Identify which cell holds the provided text, then report its (x, y) central coordinate. 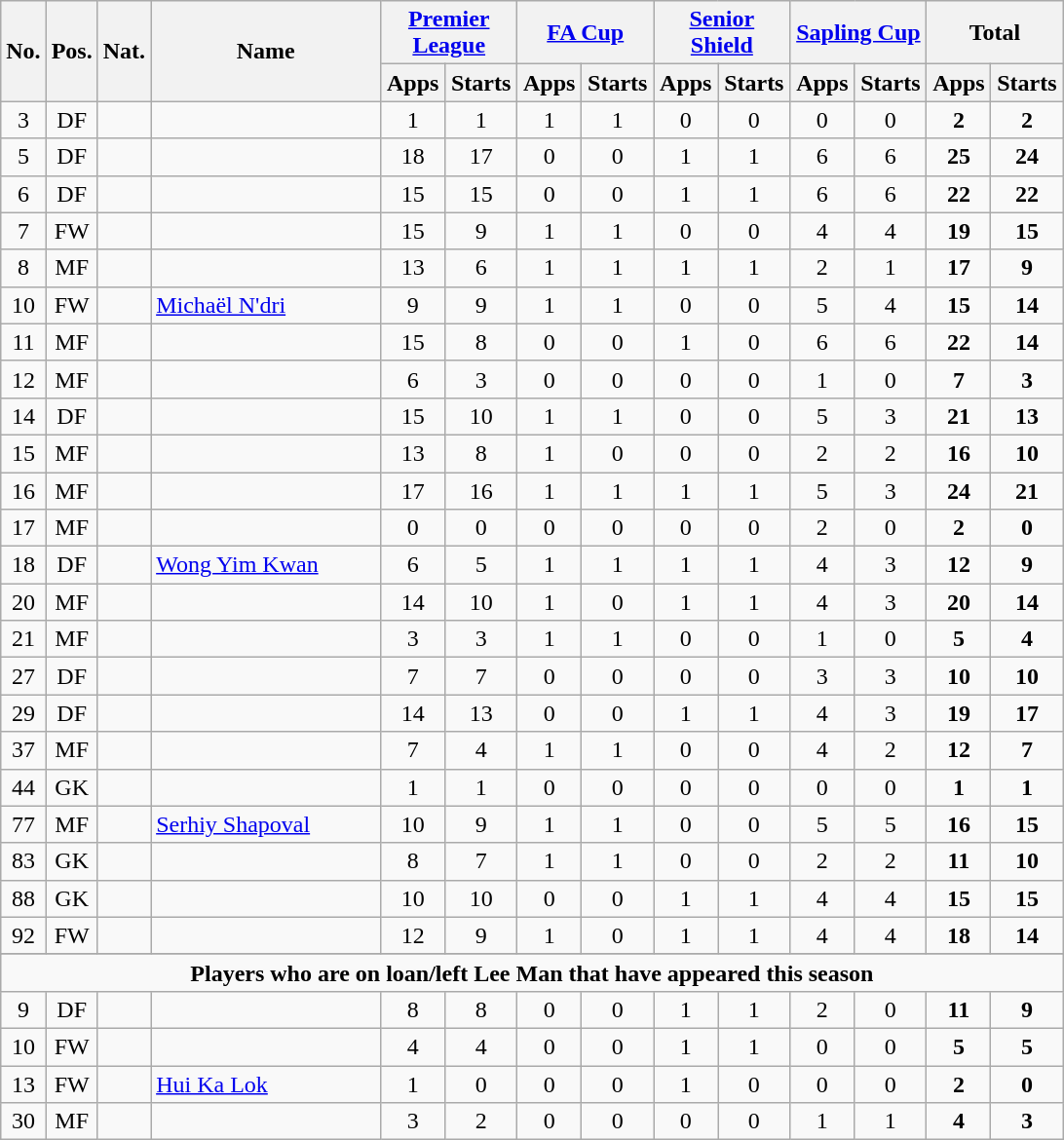
83 (23, 861)
25 (959, 157)
No. (23, 51)
Wong Yim Kwan (266, 565)
Name (266, 51)
30 (23, 1121)
FA Cup (586, 33)
Senior Shield (722, 33)
Total (995, 33)
92 (23, 935)
44 (23, 787)
Hui Ka Lok (266, 1084)
37 (23, 750)
77 (23, 824)
88 (23, 898)
Serhiy Shapoval (266, 824)
Nat. (124, 51)
Pos. (72, 51)
27 (23, 676)
Premier League (449, 33)
29 (23, 713)
Players who are on loan/left Lee Man that have appeared this season (532, 972)
Michaël N'dri (266, 305)
Sapling Cup (858, 33)
